Determine the (x, y) coordinate at the center of the cell enclosing the given text.  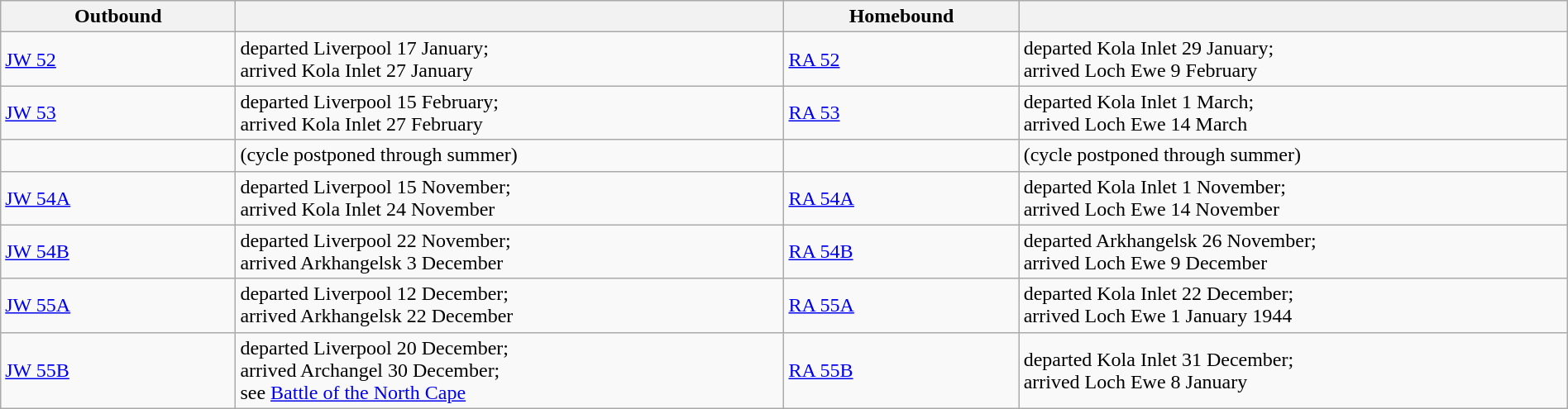
RA 52 (901, 59)
departed Liverpool 15 February;arrived Kola Inlet 27 February (509, 112)
departed Kola Inlet 22 December;arrived Loch Ewe 1 January 1944 (1293, 306)
JW 52 (118, 59)
JW 54B (118, 251)
departed Liverpool 20 December;arrived Archangel 30 December;see Battle of the North Cape (509, 370)
RA 54A (901, 198)
departed Liverpool 17 January;arrived Kola Inlet 27 January (509, 59)
RA 55B (901, 370)
departed Kola Inlet 1 November;arrived Loch Ewe 14 November (1293, 198)
JW 55A (118, 306)
RA 53 (901, 112)
Outbound (118, 17)
JW 54A (118, 198)
JW 53 (118, 112)
JW 55B (118, 370)
departed Kola Inlet 29 January;arrived Loch Ewe 9 February (1293, 59)
departed Liverpool 15 November;arrived Kola Inlet 24 November (509, 198)
departed Liverpool 12 December;arrived Arkhangelsk 22 December (509, 306)
Homebound (901, 17)
departed Kola Inlet 1 March;arrived Loch Ewe 14 March (1293, 112)
departed Arkhangelsk 26 November;arrived Loch Ewe 9 December (1293, 251)
departed Kola Inlet 31 December;arrived Loch Ewe 8 January (1293, 370)
RA 55A (901, 306)
departed Liverpool 22 November;arrived Arkhangelsk 3 December (509, 251)
RA 54B (901, 251)
